Detect which cell encompasses the target text, then output its (X, Y) center coordinate. 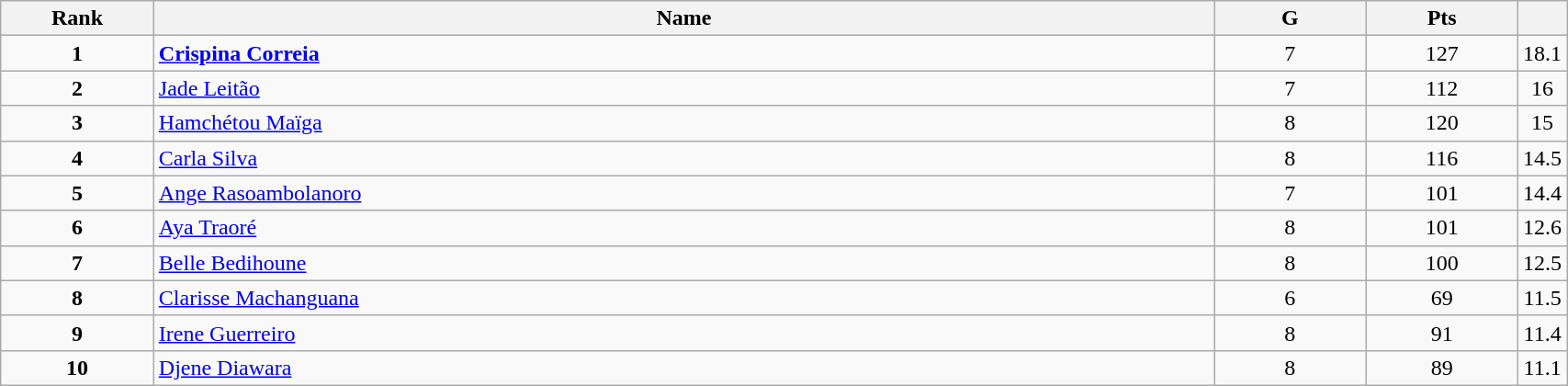
Aya Traoré (683, 228)
Clarisse Machanguana (683, 298)
127 (1442, 53)
3 (77, 123)
G (1290, 18)
Pts (1442, 18)
Name (683, 18)
12.5 (1543, 263)
16 (1543, 88)
69 (1442, 298)
9 (77, 333)
18.1 (1543, 53)
Carla Silva (683, 158)
15 (1543, 123)
12.6 (1543, 228)
89 (1442, 368)
5 (77, 193)
112 (1442, 88)
Belle Bedihoune (683, 263)
91 (1442, 333)
Rank (77, 18)
11.1 (1543, 368)
Irene Guerreiro (683, 333)
11.5 (1543, 298)
14.4 (1543, 193)
14.5 (1543, 158)
100 (1442, 263)
Crispina Correia (683, 53)
11.4 (1543, 333)
4 (77, 158)
116 (1442, 158)
Jade Leitão (683, 88)
Hamchétou Maïga (683, 123)
2 (77, 88)
Djene Diawara (683, 368)
1 (77, 53)
120 (1442, 123)
10 (77, 368)
Ange Rasoambolanoro (683, 193)
